Locate the cell with the specified text and output its [X, Y] center coordinate. 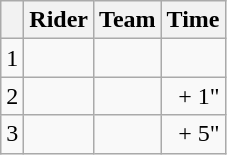
Time [193, 20]
3 [12, 134]
Rider [59, 20]
Team [128, 20]
1 [12, 58]
+ 1" [193, 96]
+ 5" [193, 134]
2 [12, 96]
